Capture the cell that displays the provided text and extract its [X, Y] central coordinate. 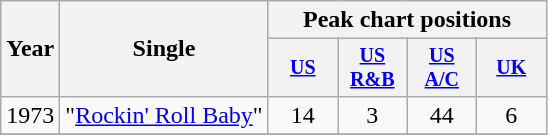
14 [302, 115]
USR&B [372, 68]
US [302, 68]
"Rockin' Roll Baby" [164, 115]
1973 [30, 115]
Single [164, 49]
UK [512, 68]
44 [442, 115]
Peak chart positions [407, 20]
6 [512, 115]
Year [30, 49]
USA/C [442, 68]
3 [372, 115]
